Pinpoint the cell where the given text exists, returning its [x, y] midpoint coordinate. 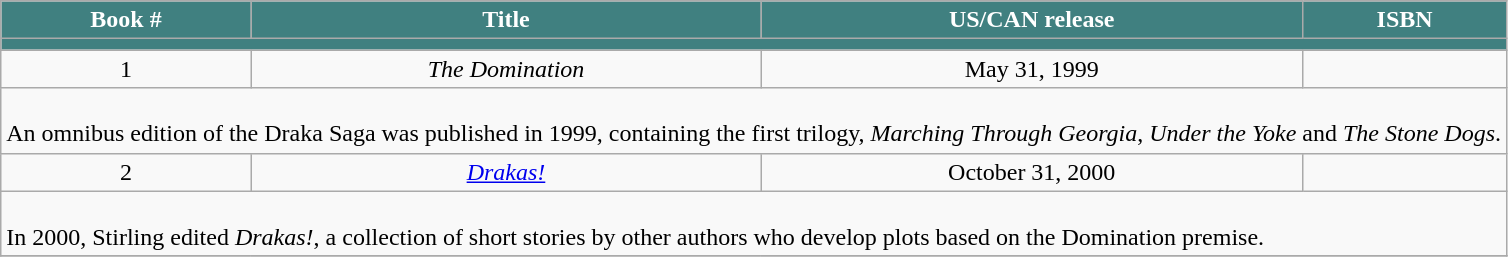
October 31, 2000 [1032, 172]
Drakas! [506, 172]
1 [126, 69]
ISBN [1405, 20]
The Domination [506, 69]
US/CAN release [1032, 20]
2 [126, 172]
Title [506, 20]
May 31, 1999 [1032, 69]
In 2000, Stirling edited Drakas!, a collection of short stories by other authors who develop plots based on the Domination premise. [754, 224]
Book # [126, 20]
